Return (x, y) of the center of cell containing provided text 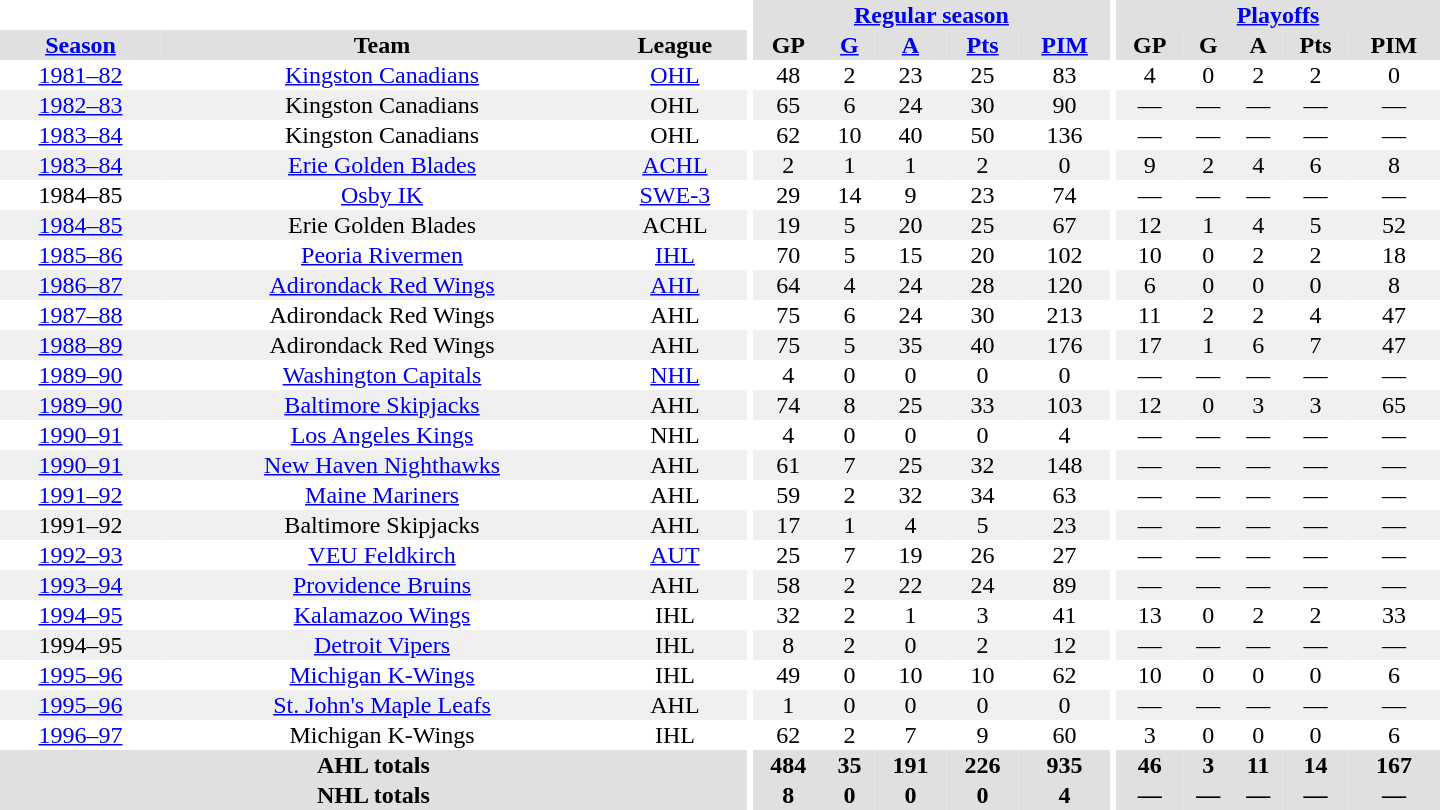
1981–82 (80, 75)
VEU Feldkirch (382, 555)
89 (1065, 585)
63 (1065, 495)
52 (1394, 225)
1996–97 (80, 735)
St. John's Maple Leafs (382, 705)
191 (910, 765)
Regular season (931, 15)
Osby IK (382, 195)
46 (1150, 765)
1993–94 (80, 585)
48 (788, 75)
22 (910, 585)
NHL totals (374, 795)
90 (1065, 105)
167 (1394, 765)
70 (788, 255)
SWE-3 (675, 195)
935 (1065, 765)
New Haven Nighthawks (382, 465)
1982–83 (80, 105)
Detroit Vipers (382, 645)
29 (788, 195)
484 (788, 765)
148 (1065, 465)
176 (1065, 345)
1988–89 (80, 345)
102 (1065, 255)
15 (910, 255)
120 (1065, 285)
64 (788, 285)
1992–93 (80, 555)
AHL totals (374, 765)
AUT (675, 555)
Playoffs (1278, 15)
41 (1065, 615)
Providence Bruins (382, 585)
59 (788, 495)
League (675, 45)
83 (1065, 75)
67 (1065, 225)
103 (1065, 405)
34 (983, 495)
58 (788, 585)
26 (983, 555)
61 (788, 465)
Los Angeles Kings (382, 435)
Season (80, 45)
60 (1065, 735)
1986–87 (80, 285)
136 (1065, 135)
226 (983, 765)
1987–88 (80, 315)
49 (788, 675)
Kalamazoo Wings (382, 615)
13 (1150, 615)
18 (1394, 255)
Washington Capitals (382, 375)
1985–86 (80, 255)
50 (983, 135)
Team (382, 45)
Maine Mariners (382, 495)
27 (1065, 555)
28 (983, 285)
213 (1065, 315)
Peoria Rivermen (382, 255)
